From the cell containing the given text, extract its center point as (X, Y) coordinate. 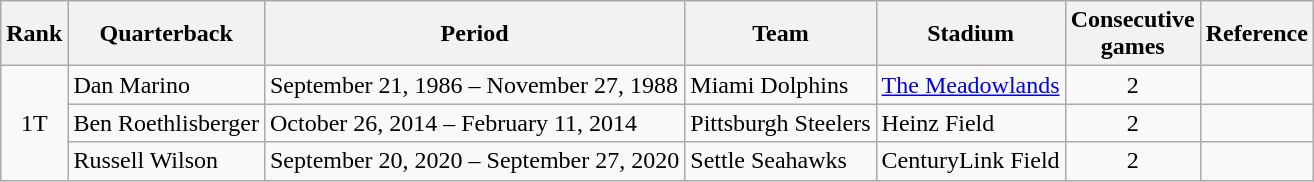
Pittsburgh Steelers (780, 123)
Dan Marino (166, 85)
Rank (34, 34)
CenturyLink Field (970, 161)
Ben Roethlisberger (166, 123)
Consecutivegames (1132, 34)
October 26, 2014 – February 11, 2014 (474, 123)
1T (34, 123)
September 21, 1986 – November 27, 1988 (474, 85)
Team (780, 34)
Miami Dolphins (780, 85)
Quarterback (166, 34)
Reference (1256, 34)
Heinz Field (970, 123)
The Meadowlands (970, 85)
Period (474, 34)
Settle Seahawks (780, 161)
September 20, 2020 – September 27, 2020 (474, 161)
Russell Wilson (166, 161)
Stadium (970, 34)
